For the text-containing cell, return its midpoint in [x, y] coordinate format. 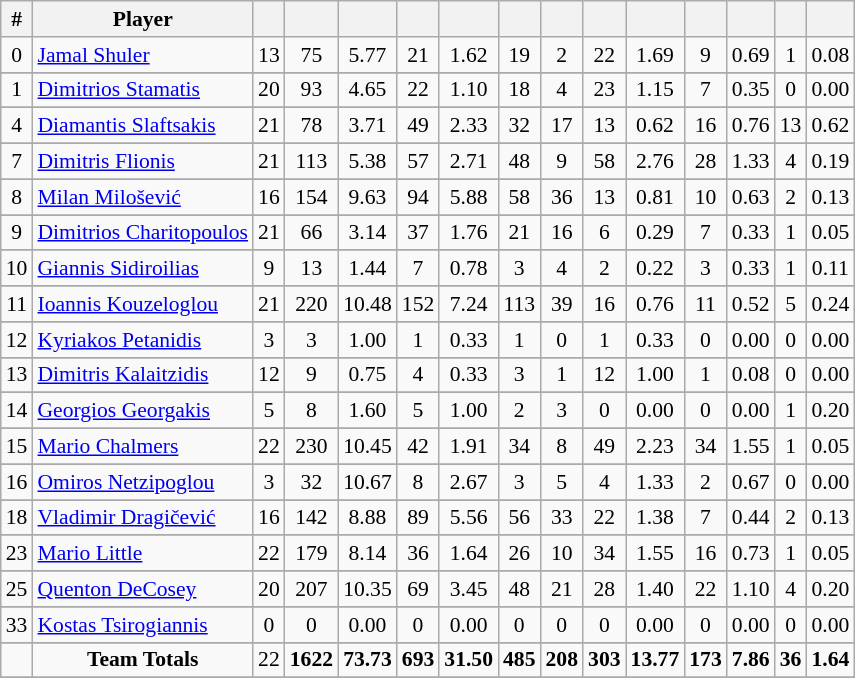
693 [418, 660]
303 [604, 660]
Georgios Georgakis [142, 411]
Omiros Netzipoglou [142, 482]
2.33 [468, 126]
1.76 [468, 233]
1622 [312, 660]
0.73 [751, 554]
31.50 [468, 660]
0.78 [468, 269]
Jamal Shuler [142, 55]
0.35 [751, 90]
7.24 [468, 304]
142 [312, 518]
0.67 [751, 482]
56 [520, 518]
230 [312, 447]
8.14 [368, 554]
0.11 [830, 269]
89 [418, 518]
5.88 [468, 197]
17 [562, 126]
0.69 [751, 55]
1.15 [656, 90]
10.67 [368, 482]
Vladimir Dragičević [142, 518]
1.38 [656, 518]
0.44 [751, 518]
0.24 [830, 304]
10.48 [368, 304]
3.45 [468, 589]
6 [604, 233]
1.62 [468, 55]
0.19 [830, 162]
Team Totals [142, 660]
3.71 [368, 126]
14 [17, 411]
2.23 [656, 447]
1.91 [468, 447]
Dimitris Flionis [142, 162]
75 [312, 55]
37 [418, 233]
Diamantis Slaftsakis [142, 126]
94 [418, 197]
2.71 [468, 162]
26 [520, 554]
2.67 [468, 482]
5.56 [468, 518]
220 [312, 304]
1.44 [368, 269]
39 [562, 304]
5.38 [368, 162]
9.63 [368, 197]
152 [418, 304]
208 [562, 660]
0.63 [751, 197]
Ioannis Kouzeloglou [142, 304]
0.22 [656, 269]
7.86 [751, 660]
15 [17, 447]
173 [706, 660]
10.45 [368, 447]
Mario Little [142, 554]
154 [312, 197]
57 [418, 162]
13.77 [656, 660]
8.88 [368, 518]
Giannis Sidiroilias [142, 269]
69 [418, 589]
5.77 [368, 55]
207 [312, 589]
Kyriakos Petanidis [142, 340]
Dimitris Kalaitzidis [142, 375]
3.14 [368, 233]
66 [312, 233]
4.65 [368, 90]
78 [312, 126]
Mario Chalmers [142, 447]
2.76 [656, 162]
1.69 [656, 55]
19 [520, 55]
179 [312, 554]
1.60 [368, 411]
1.40 [656, 589]
Quenton DeCosey [142, 589]
Milan Milošević [142, 197]
0.29 [656, 233]
Player [142, 19]
# [17, 19]
73.73 [368, 660]
0.52 [751, 304]
Dimitrios Charitopoulos [142, 233]
25 [17, 589]
93 [312, 90]
10.35 [368, 589]
0.75 [368, 375]
0.81 [656, 197]
485 [520, 660]
Kostas Tsirogiannis [142, 625]
Dimitrios Stamatis [142, 90]
42 [418, 447]
